Provide the [x, y] coordinate of the cell's center where the given text is located.  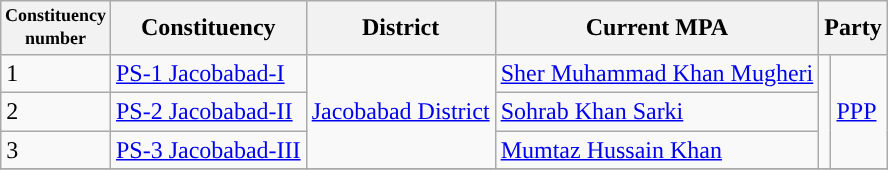
1 [56, 73]
Sher Muhammad Khan Mugheri [657, 73]
PS-2 Jacobabad-II [208, 111]
Party [853, 28]
Jacobabad District [400, 111]
3 [56, 150]
PPP [859, 111]
PS-3 Jacobabad-III [208, 150]
District [400, 28]
PS-1 Jacobabad-I [208, 73]
Mumtaz Hussain Khan [657, 150]
Sohrab Khan Sarki [657, 111]
2 [56, 111]
Constituency [208, 28]
Constituency number [56, 28]
Current MPA [657, 28]
